Output the (X, Y) coordinate of the center of the cell containing the given text.  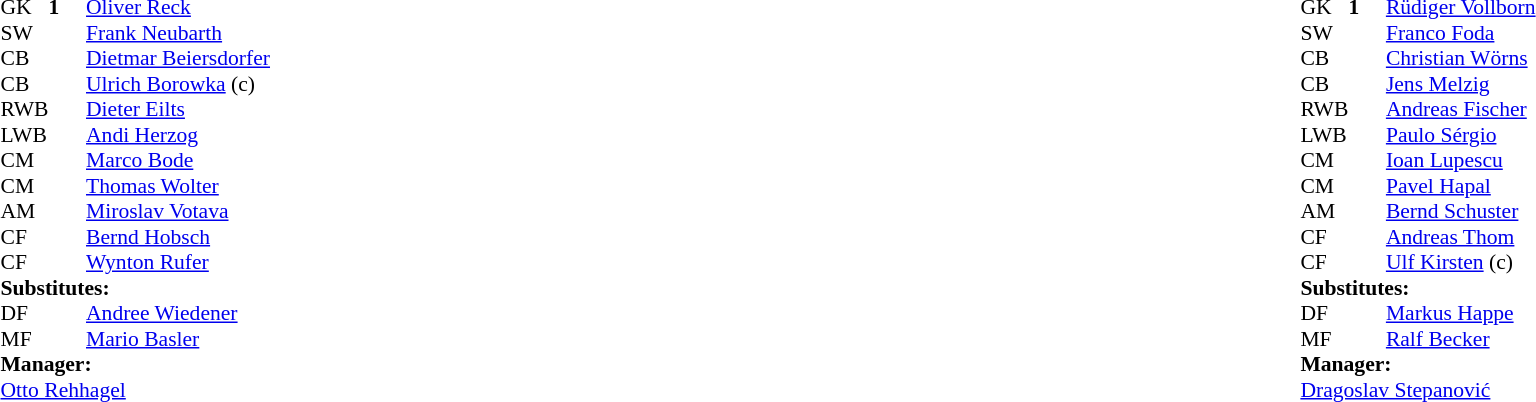
Ulf Kirsten (c) (1461, 263)
Markus Happe (1461, 313)
Franco Foda (1461, 33)
Pavel Hapal (1461, 186)
Bernd Hobsch (178, 237)
Mario Basler (178, 339)
Andi Herzog (178, 135)
Bernd Schuster (1461, 211)
Wynton Rufer (178, 263)
Christian Wörns (1461, 59)
Ralf Becker (1461, 339)
Thomas Wolter (178, 186)
Ulrich Borowka (c) (178, 84)
Jens Melzig (1461, 84)
Andreas Thom (1461, 237)
Marco Bode (178, 161)
Frank Neubarth (178, 33)
Ioan Lupescu (1461, 161)
Dieter Eilts (178, 109)
Dietmar Beiersdorfer (178, 59)
Andree Wiedener (178, 313)
Andreas Fischer (1461, 109)
Paulo Sérgio (1461, 135)
Miroslav Votava (178, 211)
